Extract the [X, Y] coordinate from the center of the cell holding the provided text.  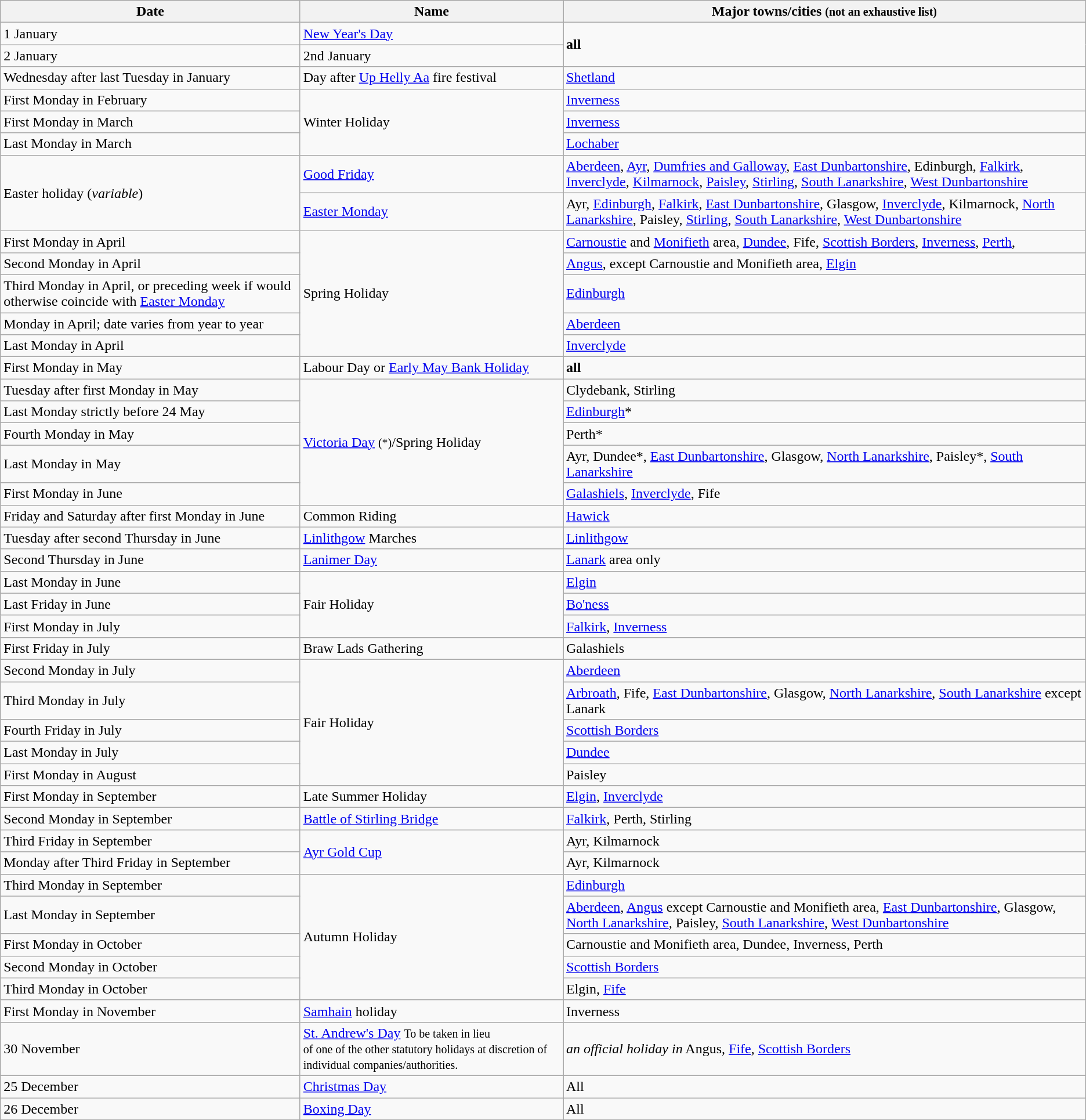
First Monday in September [150, 797]
First Monday in March [150, 122]
Falkirk, Inverness [824, 626]
Battle of Stirling Bridge [432, 819]
Third Monday in July [150, 700]
First Friday in July [150, 648]
2nd January [432, 56]
Shetland [824, 78]
2 January [150, 56]
Ayr, Dundee*, East Dunbartonshire, Glasgow, North Lanarkshire, Paisley*, South Lanarkshire [824, 464]
Angus, except Carnoustie and Monifieth area, Elgin [824, 263]
Edinburgh* [824, 412]
Third Friday in September [150, 841]
Elgin, Inverclyde [824, 797]
Galashiels, Inverclyde, Fife [824, 494]
Second Thursday in June [150, 560]
First Monday in May [150, 368]
Winter Holiday [432, 122]
Last Friday in June [150, 604]
Galashiels [824, 648]
First Monday in February [150, 100]
Good Friday [432, 174]
Elgin, Fife [824, 989]
Day after Up Helly Aa fire festival [432, 78]
Second Monday in September [150, 819]
First Monday in July [150, 626]
Last Monday in April [150, 346]
Carnoustie and Monifieth area, Dundee, Inverness, Perth [824, 945]
Late Summer Holiday [432, 797]
Spring Holiday [432, 294]
Ayr Gold Cup [432, 852]
First Monday in August [150, 775]
Name [432, 12]
Autumn Holiday [432, 937]
Linlithgow Marches [432, 538]
New Year's Day [432, 34]
Lanimer Day [432, 560]
Monday in April; date varies from year to year [150, 323]
Fourth Friday in July [150, 731]
Last Monday strictly before 24 May [150, 412]
First Monday in June [150, 494]
Date [150, 12]
Monday after Third Friday in September [150, 863]
Clydebank, Stirling [824, 390]
Bo'ness [824, 604]
First Monday in April [150, 241]
26 December [150, 1109]
Perth* [824, 434]
Victoria Day (*)/Spring Holiday [432, 442]
30 November [150, 1049]
Samhain holiday [432, 1011]
Paisley [824, 775]
Last Monday in June [150, 582]
Wednesday after last Tuesday in January [150, 78]
Braw Lads Gathering [432, 648]
Easter holiday (variable) [150, 193]
Second Monday in July [150, 670]
Falkirk, Perth, Stirling [824, 819]
Arbroath, Fife, East Dunbartonshire, Glasgow, North Lanarkshire, South Lanarkshire except Lanark [824, 700]
First Monday in October [150, 945]
Christmas Day [432, 1086]
Last Monday in September [150, 915]
Hawick [824, 516]
an official holiday in Angus, Fife, Scottish Borders [824, 1049]
25 December [150, 1086]
Third Monday in October [150, 989]
First Monday in November [150, 1011]
Labour Day or Early May Bank Holiday [432, 368]
Tuesday after second Thursday in June [150, 538]
Linlithgow [824, 538]
Elgin [824, 582]
Lochaber [824, 144]
Second Monday in April [150, 263]
Common Riding [432, 516]
Third Monday in September [150, 885]
Second Monday in October [150, 967]
Last Monday in May [150, 464]
Last Monday in March [150, 144]
Fourth Monday in May [150, 434]
Tuesday after first Monday in May [150, 390]
Inverclyde [824, 346]
Third Monday in April, or preceding week if would otherwise coincide with Easter Monday [150, 294]
Last Monday in July [150, 753]
St. Andrew's Day To be taken in lieu of one of the other statutory holidays at discretion of individual companies/authorities. [432, 1049]
Major towns/cities (not an exhaustive list) [824, 12]
Easter Monday [432, 211]
Dundee [824, 753]
1 January [150, 34]
Carnoustie and Monifieth area, Dundee, Fife, Scottish Borders, Inverness, Perth, [824, 241]
Lanark area only [824, 560]
Friday and Saturday after first Monday in June [150, 516]
Boxing Day [432, 1109]
